Return the [X, Y] coordinate for the center point of the cell that contains the specified text.  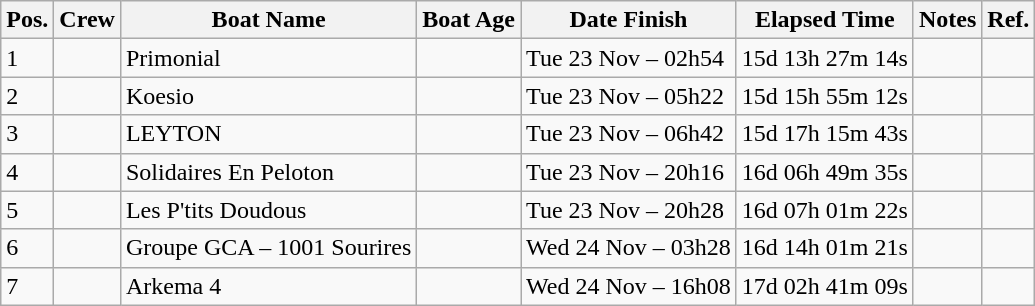
Tue 23 Nov – 20h28 [629, 210]
Date Finish [629, 20]
7 [28, 286]
Notes [947, 20]
Koesio [268, 96]
17d 02h 41m 09s [824, 286]
Groupe GCA – 1001 Sourires [268, 248]
Arkema 4 [268, 286]
Boat Age [469, 20]
15d 17h 15m 43s [824, 134]
Tue 23 Nov – 02h54 [629, 58]
Primonial [268, 58]
3 [28, 134]
Tue 23 Nov – 05h22 [629, 96]
15d 15h 55m 12s [824, 96]
Elapsed Time [824, 20]
Boat Name [268, 20]
Wed 24 Nov – 16h08 [629, 286]
Crew [88, 20]
16d 07h 01m 22s [824, 210]
Wed 24 Nov – 03h28 [629, 248]
LEYTON [268, 134]
Ref. [1008, 20]
2 [28, 96]
4 [28, 172]
15d 13h 27m 14s [824, 58]
16d 06h 49m 35s [824, 172]
Les P'tits Doudous [268, 210]
5 [28, 210]
Tue 23 Nov – 06h42 [629, 134]
16d 14h 01m 21s [824, 248]
Pos. [28, 20]
6 [28, 248]
Tue 23 Nov – 20h16 [629, 172]
1 [28, 58]
Solidaires En Peloton [268, 172]
